Detect which cell encompasses the target text, then output its [X, Y] center coordinate. 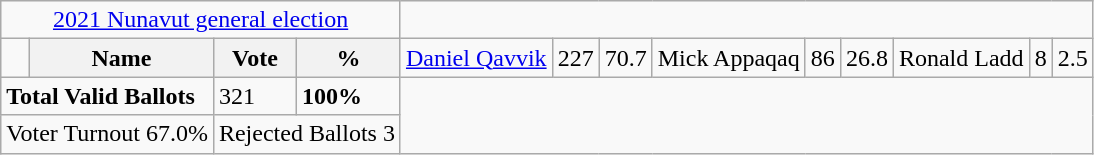
Name [121, 58]
70.7 [626, 58]
2021 Nunavut general election [201, 20]
Daniel Qavvik [476, 58]
Ronald Ladd [961, 58]
Mick Appaqaq [728, 58]
Vote [254, 58]
Voter Turnout 67.0% [108, 134]
2.5 [1072, 58]
% [349, 58]
321 [254, 96]
26.8 [866, 58]
Rejected Ballots 3 [306, 134]
8 [1040, 58]
Total Valid Ballots [108, 96]
86 [822, 58]
100% [349, 96]
227 [576, 58]
